Output the [X, Y] coordinate of the center of the cell containing the given text.  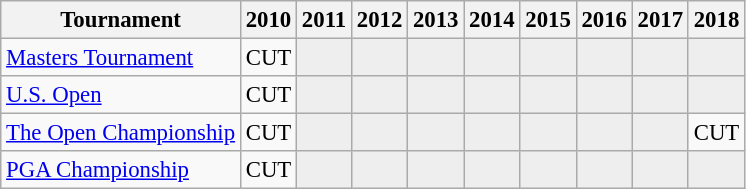
Masters Tournament [121, 58]
U.S. Open [121, 95]
2011 [324, 20]
2010 [268, 20]
2015 [548, 20]
2017 [660, 20]
2012 [379, 20]
2016 [604, 20]
The Open Championship [121, 133]
2013 [436, 20]
2014 [492, 20]
Tournament [121, 20]
PGA Championship [121, 170]
2018 [716, 20]
